From the cell containing the given text, extract its center point as [x, y] coordinate. 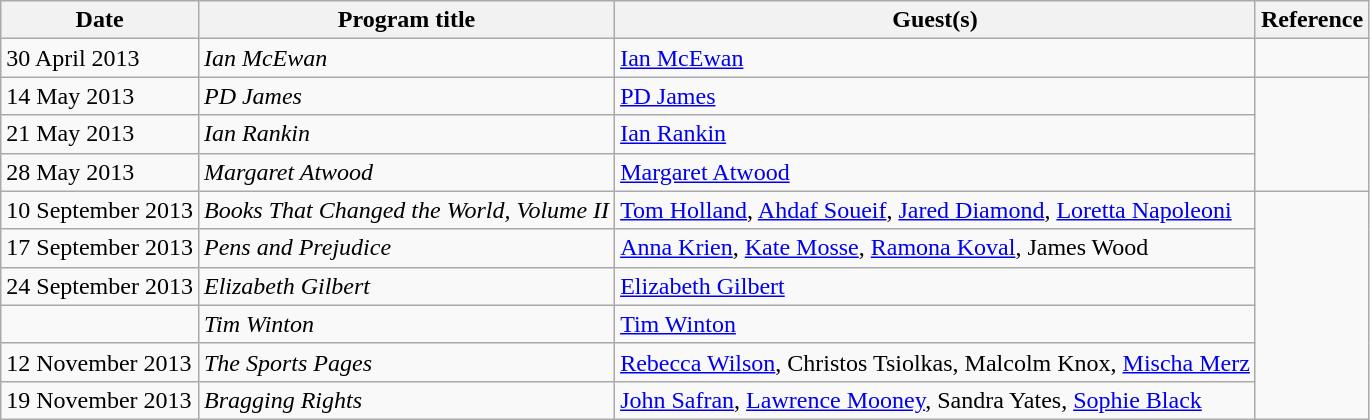
17 September 2013 [100, 248]
Pens and Prejudice [406, 248]
The Sports Pages [406, 362]
Rebecca Wilson, Christos Tsiolkas, Malcolm Knox, Mischa Merz [936, 362]
John Safran, Lawrence Mooney, Sandra Yates, Sophie Black [936, 400]
Anna Krien, Kate Mosse, Ramona Koval, James Wood [936, 248]
19 November 2013 [100, 400]
Reference [1312, 20]
28 May 2013 [100, 172]
Program title [406, 20]
21 May 2013 [100, 134]
Bragging Rights [406, 400]
Date [100, 20]
Books That Changed the World, Volume II [406, 210]
14 May 2013 [100, 96]
24 September 2013 [100, 286]
Tom Holland, Ahdaf Soueif, Jared Diamond, Loretta Napoleoni [936, 210]
Guest(s) [936, 20]
10 September 2013 [100, 210]
12 November 2013 [100, 362]
30 April 2013 [100, 58]
